Provide the [X, Y] coordinate of the cell's center where the given text is located.  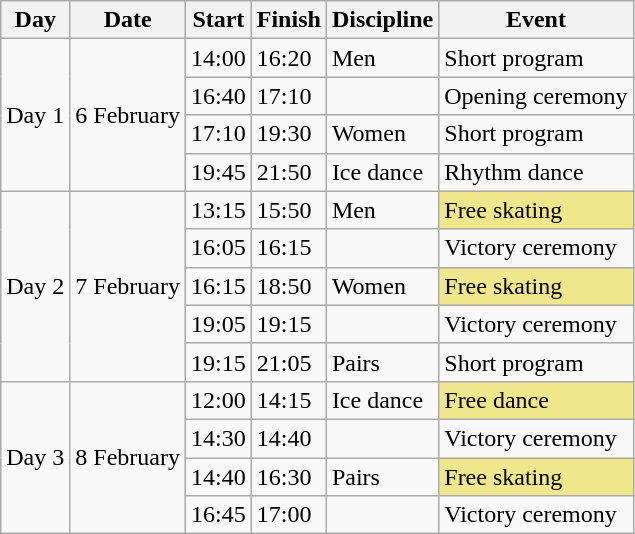
16:45 [219, 515]
Rhythm dance [536, 172]
17:00 [288, 515]
21:50 [288, 172]
Day 2 [36, 286]
14:00 [219, 58]
Discipline [382, 20]
19:05 [219, 324]
Opening ceremony [536, 96]
Event [536, 20]
19:30 [288, 134]
6 February [128, 115]
12:00 [219, 400]
Day 1 [36, 115]
7 February [128, 286]
14:15 [288, 400]
15:50 [288, 210]
8 February [128, 457]
Day 3 [36, 457]
21:05 [288, 362]
Day [36, 20]
Start [219, 20]
13:15 [219, 210]
Free dance [536, 400]
19:45 [219, 172]
16:05 [219, 248]
16:40 [219, 96]
Date [128, 20]
Finish [288, 20]
16:20 [288, 58]
18:50 [288, 286]
14:30 [219, 438]
16:30 [288, 477]
